Identify which cell holds the provided text, then report its (x, y) central coordinate. 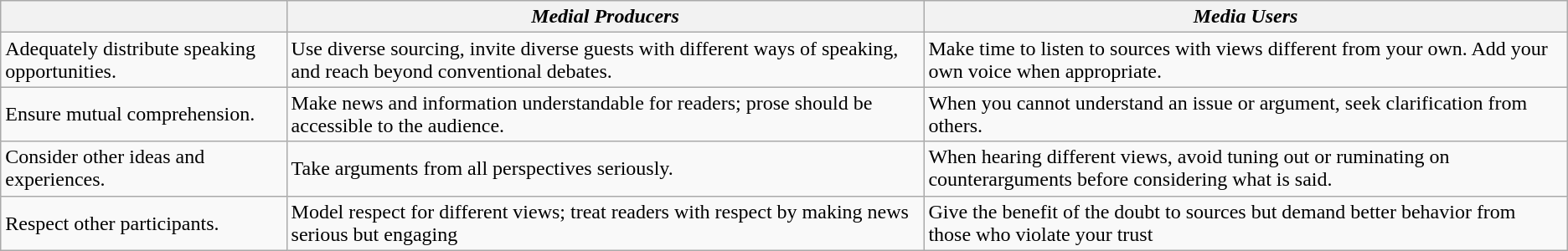
When you cannot understand an issue or argument, seek clarification from others. (1246, 114)
Respect other participants. (144, 223)
Use diverse sourcing, invite diverse guests with different ways of speaking, and reach beyond conventional debates. (605, 60)
Ensure mutual comprehension. (144, 114)
Media Users (1246, 17)
Consider other ideas and experiences. (144, 169)
Model respect for different views; treat readers with respect by making news serious but engaging (605, 223)
Adequately distribute speaking opportunities. (144, 60)
Make time to listen to sources with views different from your own. Add your own voice when appropriate. (1246, 60)
Make news and information understandable for readers; prose should be accessible to the audience. (605, 114)
Medial Producers (605, 17)
Take arguments from all perspectives seriously. (605, 169)
Give the benefit of the doubt to sources but demand better behavior from those who violate your trust (1246, 223)
When hearing different views, avoid tuning out or ruminating on counterarguments before considering what is said. (1246, 169)
